For the text-containing cell, return its midpoint in (X, Y) coordinate format. 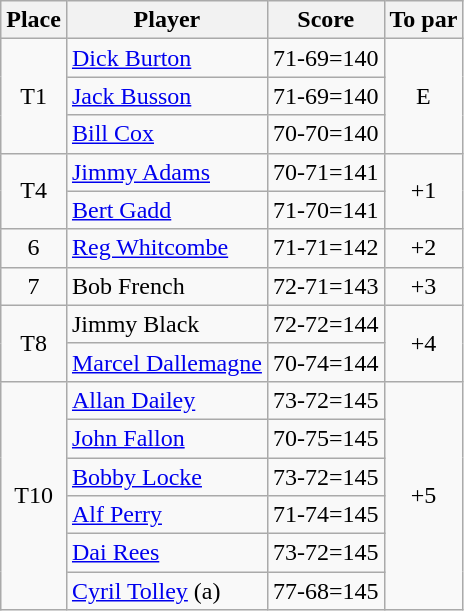
70-74=144 (326, 362)
T8 (34, 343)
71-70=141 (326, 210)
71-71=142 (326, 248)
Allan Dailey (166, 400)
70-71=141 (326, 172)
72-71=143 (326, 286)
+4 (424, 343)
Jack Busson (166, 96)
Alf Perry (166, 515)
70-70=140 (326, 134)
Reg Whitcombe (166, 248)
+3 (424, 286)
Bobby Locke (166, 477)
Bill Cox (166, 134)
6 (34, 248)
Marcel Dallemagne (166, 362)
Dick Burton (166, 58)
Bob French (166, 286)
T4 (34, 191)
To par (424, 20)
+5 (424, 495)
Cyril Tolley (a) (166, 591)
Dai Rees (166, 553)
7 (34, 286)
E (424, 96)
T1 (34, 96)
Jimmy Black (166, 324)
Player (166, 20)
77-68=145 (326, 591)
T10 (34, 495)
Jimmy Adams (166, 172)
71-74=145 (326, 515)
72-72=144 (326, 324)
+2 (424, 248)
John Fallon (166, 438)
70-75=145 (326, 438)
Place (34, 20)
Score (326, 20)
+1 (424, 191)
Bert Gadd (166, 210)
